From the cell containing the given text, extract its center point as (X, Y) coordinate. 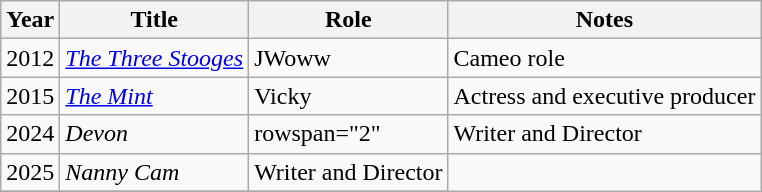
Actress and executive producer (604, 96)
rowspan="2" (348, 134)
Devon (154, 134)
Year (30, 20)
2025 (30, 172)
Title (154, 20)
2012 (30, 58)
Role (348, 20)
Cameo role (604, 58)
2015 (30, 96)
The Mint (154, 96)
Vicky (348, 96)
2024 (30, 134)
Notes (604, 20)
The Three Stooges (154, 58)
JWoww (348, 58)
Nanny Cam (154, 172)
